For the text-containing cell, return its midpoint in [x, y] coordinate format. 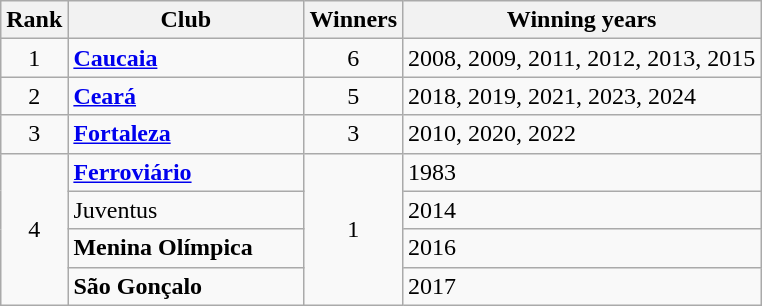
Menina Olímpica [186, 248]
Club [186, 20]
4 [34, 229]
Fortaleza [186, 134]
5 [354, 96]
2014 [582, 210]
6 [354, 58]
Rank [34, 20]
2010, 2020, 2022 [582, 134]
Winners [354, 20]
2017 [582, 286]
Caucaia [186, 58]
Winning years [582, 20]
2008, 2009, 2011, 2012, 2013, 2015 [582, 58]
2 [34, 96]
São Gonçalo [186, 286]
Ferroviário [186, 172]
Ceará [186, 96]
2018, 2019, 2021, 2023, 2024 [582, 96]
2016 [582, 248]
1983 [582, 172]
Juventus [186, 210]
